Output the [x, y] coordinate of the center of the cell containing the given text.  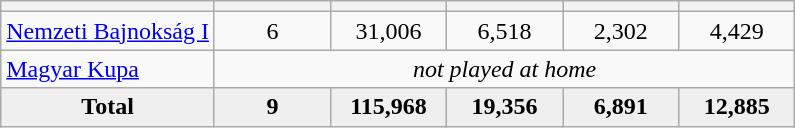
9 [272, 107]
2,302 [621, 31]
12,885 [737, 107]
Total [108, 107]
Magyar Kupa [108, 69]
115,968 [388, 107]
4,429 [737, 31]
6 [272, 31]
6,518 [505, 31]
6,891 [621, 107]
19,356 [505, 107]
Nemzeti Bajnokság I [108, 31]
not played at home [504, 69]
31,006 [388, 31]
